Find where the given text appears and provide that cell's center as (X, Y) coordinate. 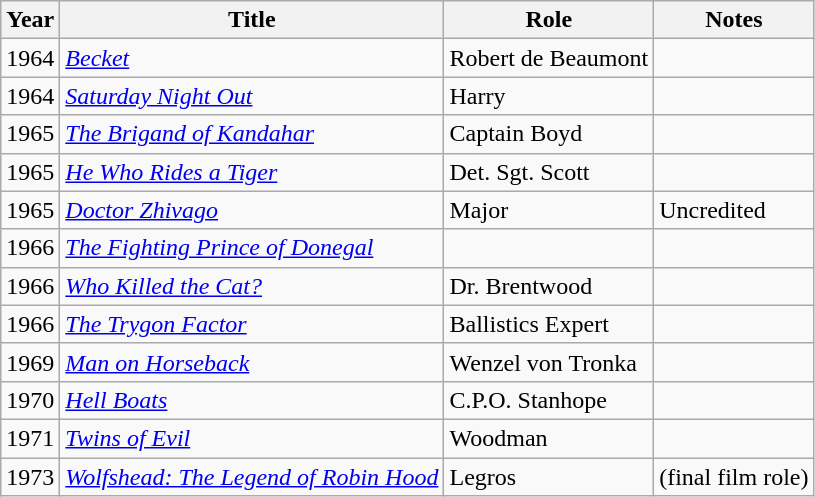
The Fighting Prince of Donegal (252, 248)
1971 (30, 438)
1973 (30, 477)
Legros (549, 477)
(final film role) (734, 477)
C.P.O. Stanhope (549, 400)
Uncredited (734, 210)
Notes (734, 20)
Harry (549, 96)
Dr. Brentwood (549, 286)
Saturday Night Out (252, 96)
Major (549, 210)
Hell Boats (252, 400)
He Who Rides a Tiger (252, 172)
1969 (30, 362)
The Brigand of Kandahar (252, 134)
Title (252, 20)
Role (549, 20)
Captain Boyd (549, 134)
Ballistics Expert (549, 324)
Woodman (549, 438)
Det. Sgt. Scott (549, 172)
Robert de Beaumont (549, 58)
Man on Horseback (252, 362)
1970 (30, 400)
Wenzel von Tronka (549, 362)
Becket (252, 58)
Doctor Zhivago (252, 210)
Year (30, 20)
Twins of Evil (252, 438)
Wolfshead: The Legend of Robin Hood (252, 477)
The Trygon Factor (252, 324)
Who Killed the Cat? (252, 286)
